Identify which cell holds the provided text, then report its (X, Y) central coordinate. 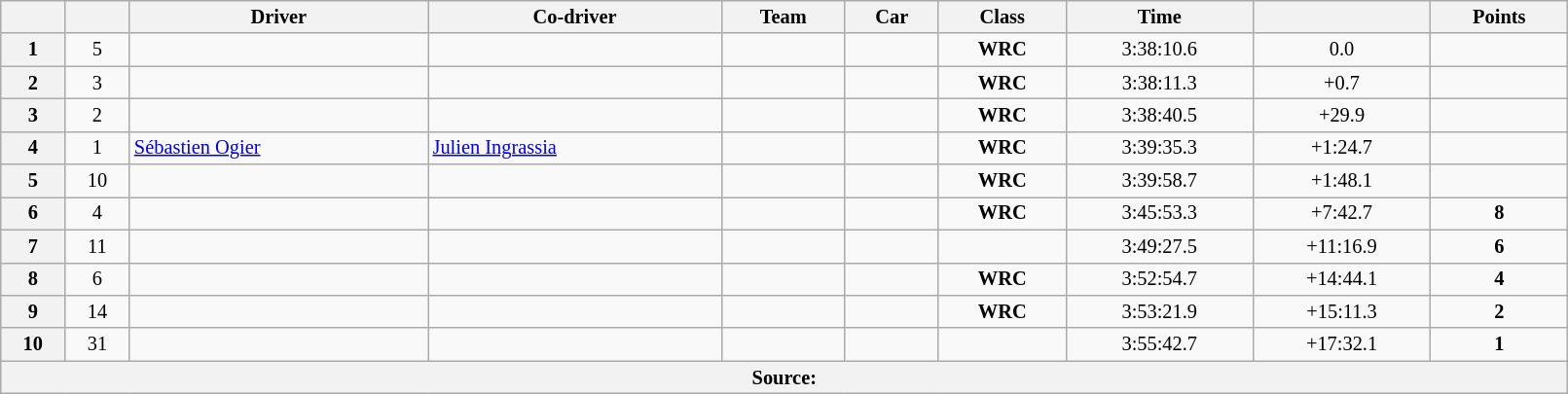
3:49:27.5 (1159, 246)
3:39:58.7 (1159, 181)
+14:44.1 (1341, 279)
3:55:42.7 (1159, 344)
3:45:53.3 (1159, 213)
11 (97, 246)
Julien Ingrassia (575, 148)
Sébastien Ogier (278, 148)
+15:11.3 (1341, 311)
+1:24.7 (1341, 148)
3:38:40.5 (1159, 115)
Points (1499, 17)
+0.7 (1341, 83)
+17:32.1 (1341, 344)
3:38:11.3 (1159, 83)
9 (33, 311)
+29.9 (1341, 115)
3:52:54.7 (1159, 279)
31 (97, 344)
Driver (278, 17)
3:39:35.3 (1159, 148)
Car (892, 17)
Time (1159, 17)
+7:42.7 (1341, 213)
Class (1003, 17)
0.0 (1341, 50)
7 (33, 246)
14 (97, 311)
3:53:21.9 (1159, 311)
+1:48.1 (1341, 181)
Source: (784, 377)
Co-driver (575, 17)
+11:16.9 (1341, 246)
Team (783, 17)
3:38:10.6 (1159, 50)
